Provide the (X, Y) coordinate of the cell's center where the given text is located.  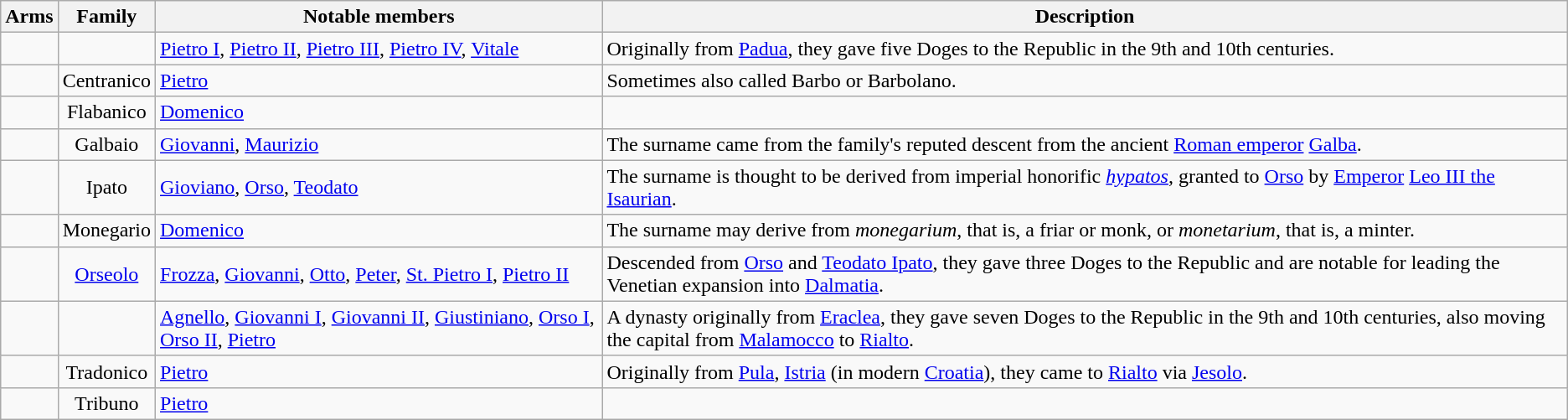
Monegario (106, 231)
The surname is thought to be derived from imperial honorific hypatos, granted to Orso by Emperor Leo III the Isaurian. (1085, 188)
Agnello, Giovanni I, Giovanni II, Giustiniano, Orso I, Orso II, Pietro (379, 329)
Frozza, Giovanni, Otto, Peter, St. Pietro I, Pietro II (379, 273)
Sometimes also called Barbo or Barbolano. (1085, 80)
Family (106, 17)
Notable members (379, 17)
Tradonico (106, 371)
Orseolo (106, 273)
The surname came from the family's reputed descent from the ancient Roman emperor Galba. (1085, 144)
Description (1085, 17)
Arms (29, 17)
Originally from Pula, Istria (in modern Croatia), they came to Rialto via Jesolo. (1085, 371)
The surname may derive from monegarium, that is, a friar or monk, or monetarium, that is, a minter. (1085, 231)
Giovanni, Maurizio (379, 144)
Pietro I, Pietro II, Pietro III, Pietro IV, Vitale (379, 49)
Descended from Orso and Teodato Ipato, they gave three Doges to the Republic and are notable for leading the Venetian expansion into Dalmatia. (1085, 273)
Tribuno (106, 403)
Gioviano, Orso, Teodato (379, 188)
Flabanico (106, 112)
Originally from Padua, they gave five Doges to the Republic in the 9th and 10th centuries. (1085, 49)
Ipato (106, 188)
Centranico (106, 80)
Galbaio (106, 144)
